Output the [X, Y] coordinate of the center of the cell containing the given text.  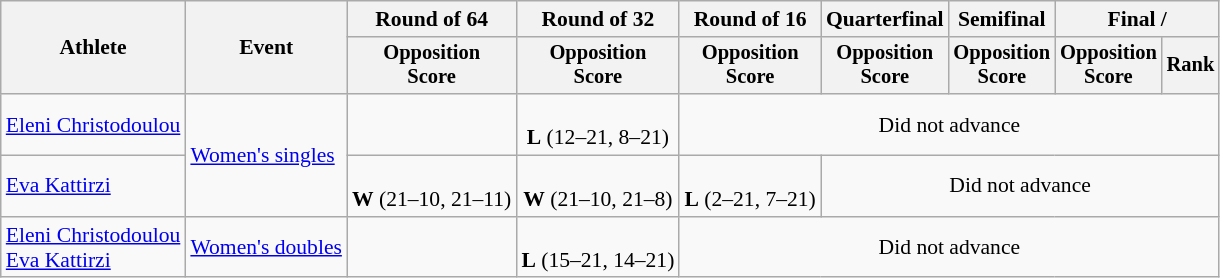
Round of 32 [598, 19]
Eva Kattirzi [94, 186]
Rank [1191, 66]
L (2–21, 7–21) [750, 186]
W (21–10, 21–11) [432, 186]
Women's singles [266, 155]
L (12–21, 8–21) [598, 124]
Semifinal [1002, 19]
Round of 16 [750, 19]
Event [266, 48]
L (15–21, 14–21) [598, 248]
Athlete [94, 48]
Eleni ChristodoulouEva Kattirzi [94, 248]
W (21–10, 21–8) [598, 186]
Eleni Christodoulou [94, 124]
Final / [1137, 19]
Quarterfinal [885, 19]
Women's doubles [266, 248]
Round of 64 [432, 19]
